Output the (X, Y) coordinate of the center of the cell containing the given text.  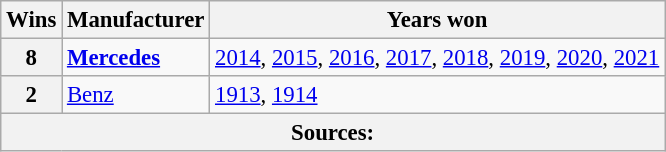
Wins (32, 20)
Benz (136, 95)
1913, 1914 (438, 95)
Mercedes (136, 58)
2014, 2015, 2016, 2017, 2018, 2019, 2020, 2021 (438, 58)
Manufacturer (136, 20)
Years won (438, 20)
8 (32, 58)
Sources: (333, 133)
2 (32, 95)
